Find where the given text appears and provide that cell's center as (X, Y) coordinate. 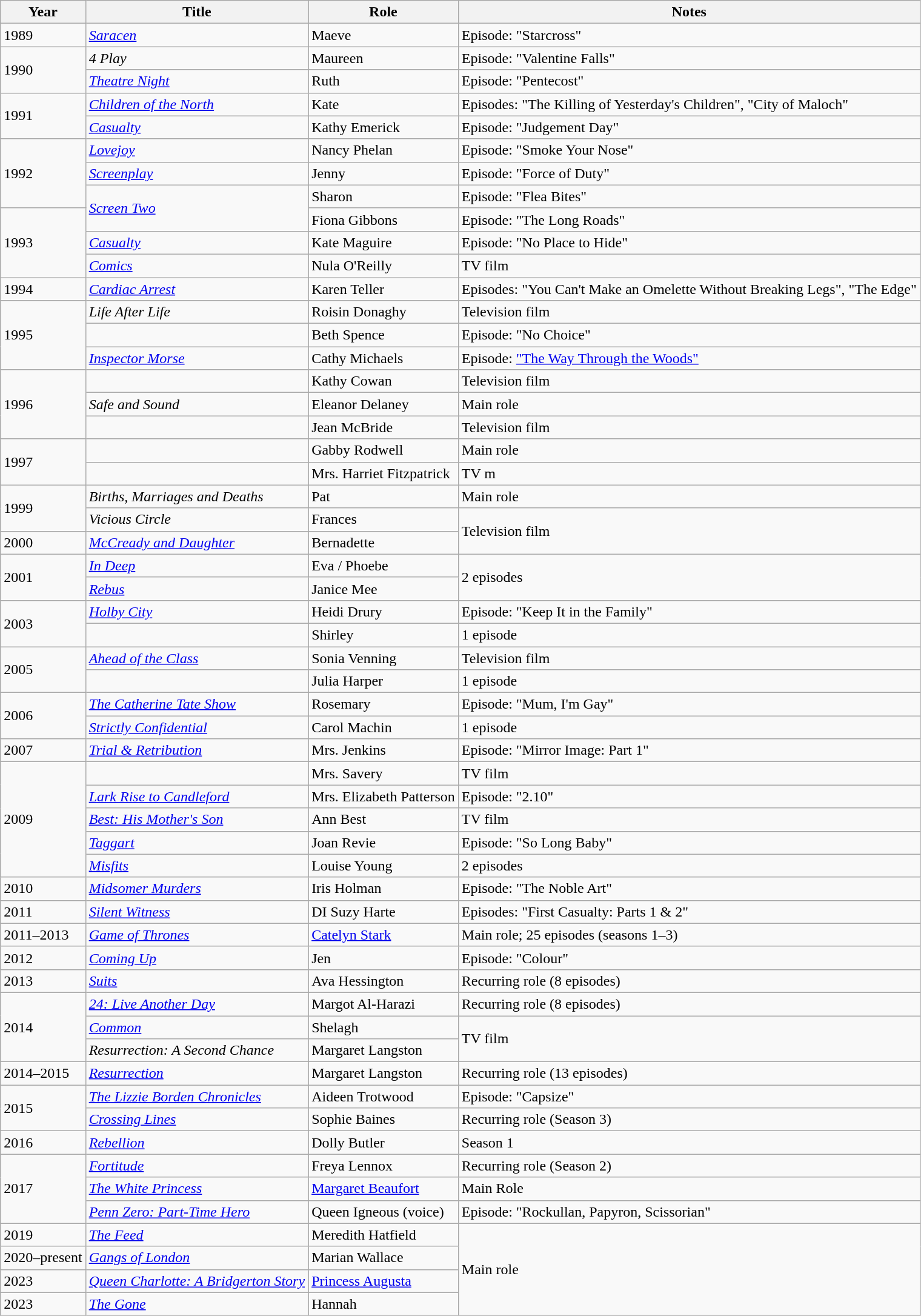
Kate (384, 104)
Year (43, 12)
1989 (43, 35)
TV m (689, 473)
2017 (43, 1189)
1992 (43, 173)
Crossing Lines (196, 1120)
1997 (43, 462)
Coming Up (196, 958)
Taggart (196, 843)
2010 (43, 889)
The Feed (196, 1235)
Sonia Venning (384, 658)
Penn Zero: Part-Time Hero (196, 1212)
1996 (43, 404)
Role (384, 12)
Rosemary (384, 704)
The Catherine Tate Show (196, 704)
Mrs. Elizabeth Patterson (384, 797)
Life After Life (196, 312)
Children of the North (196, 104)
2019 (43, 1235)
Kathy Emerick (384, 127)
Ahead of the Class (196, 658)
Mrs. Jenkins (384, 750)
Resurrection: A Second Chance (196, 1050)
Episode: "The Noble Art" (689, 889)
Freya Lennox (384, 1166)
Mrs. Savery (384, 773)
Episode: "Keep It in the Family" (689, 612)
Kathy Cowan (384, 381)
Recurring role (Season 3) (689, 1120)
Julia Harper (384, 681)
Ava Hessington (384, 981)
The Gone (196, 1304)
Strictly Confidential (196, 727)
Sophie Baines (384, 1120)
Rebus (196, 589)
Lovejoy (196, 150)
Vicious Circle (196, 519)
Mrs. Harriet Fitzpatrick (384, 473)
Bernadette (384, 543)
Cardiac Arrest (196, 289)
Nula O'Reilly (384, 266)
Rebellion (196, 1143)
Ruth (384, 81)
Jean McBride (384, 427)
Gangs of London (196, 1258)
Aideen Trotwood (384, 1097)
Frances (384, 519)
Suits (196, 981)
1994 (43, 289)
Episode: "2.10" (689, 797)
2011 (43, 912)
Episode: "No Choice" (689, 335)
Comics (196, 266)
Episode: "Rockullan, Papyron, Scissorian" (689, 1212)
Title (196, 12)
1991 (43, 116)
Meredith Hatfield (384, 1235)
Game of Thrones (196, 935)
2014 (43, 1027)
Dolly Butler (384, 1143)
Episode: "The Way Through the Woods" (689, 358)
2016 (43, 1143)
2009 (43, 820)
Princess Augusta (384, 1281)
The White Princess (196, 1189)
Beth Spence (384, 335)
Trial & Retribution (196, 750)
2007 (43, 750)
Episode: "The Long Roads" (689, 219)
McCready and Daughter (196, 543)
Fiona Gibbons (384, 219)
Heidi Drury (384, 612)
Notes (689, 12)
2020–present (43, 1258)
2005 (43, 669)
Common (196, 1027)
Hannah (384, 1304)
Episode: "Mirror Image: Part 1" (689, 750)
Inspector Morse (196, 358)
Episode: "Smoke Your Nose" (689, 150)
2015 (43, 1108)
Screenplay (196, 173)
Cathy Michaels (384, 358)
Silent Witness (196, 912)
Louise Young (384, 866)
Janice Mee (384, 589)
24: Live Another Day (196, 1004)
Pat (384, 496)
Episode: "Force of Duty" (689, 173)
Episode: "Pentecost" (689, 81)
Episode: "Valentine Falls" (689, 58)
2000 (43, 543)
Shelagh (384, 1027)
2011–2013 (43, 935)
Births, Marriages and Deaths (196, 496)
Eleanor Delaney (384, 404)
Episode: "Colour" (689, 958)
Best: His Mother's Son (196, 820)
Sharon (384, 196)
Roisin Donaghy (384, 312)
1999 (43, 508)
Episode: "No Place to Hide" (689, 242)
Queen Igneous (voice) (384, 1212)
Eva / Phoebe (384, 566)
Jenny (384, 173)
1995 (43, 335)
Recurring role (13 episodes) (689, 1074)
Episodes: "You Can't Make an Omelette Without Breaking Legs", "The Edge" (689, 289)
In Deep (196, 566)
Main Role (689, 1189)
2003 (43, 623)
Fortitude (196, 1166)
Resurrection (196, 1074)
Maeve (384, 35)
Episode: "Starcross" (689, 35)
Gabby Rodwell (384, 450)
Carol Machin (384, 727)
2006 (43, 716)
Season 1 (689, 1143)
Episodes: "First Casualty: Parts 1 & 2" (689, 912)
Episode: "So Long Baby" (689, 843)
4 Play (196, 58)
Holby City (196, 612)
Karen Teller (384, 289)
Kate Maguire (384, 242)
Ann Best (384, 820)
Episode: "Judgement Day" (689, 127)
Catelyn Stark (384, 935)
Recurring role (Season 2) (689, 1166)
Misfits (196, 866)
2001 (43, 577)
Iris Holman (384, 889)
2012 (43, 958)
Margaret Beaufort (384, 1189)
1990 (43, 70)
Episode: "Capsize" (689, 1097)
Jen (384, 958)
Shirley (384, 635)
DI Suzy Harte (384, 912)
Nancy Phelan (384, 150)
Queen Charlotte: A Bridgerton Story (196, 1281)
Marian Wallace (384, 1258)
Lark Rise to Candleford (196, 797)
Episodes: "The Killing of Yesterday's Children", "City of Maloch" (689, 104)
Joan Revie (384, 843)
Saracen (196, 35)
Main role; 25 episodes (seasons 1–3) (689, 935)
Margot Al-Harazi (384, 1004)
The Lizzie Borden Chronicles (196, 1097)
Theatre Night (196, 81)
Episode: "Mum, I'm Gay" (689, 704)
2014–2015 (43, 1074)
1993 (43, 242)
Maureen (384, 58)
Episode: "Flea Bites" (689, 196)
2013 (43, 981)
Midsomer Murders (196, 889)
Safe and Sound (196, 404)
Screen Two (196, 208)
